From the cell containing the given text, extract its center point as (X, Y) coordinate. 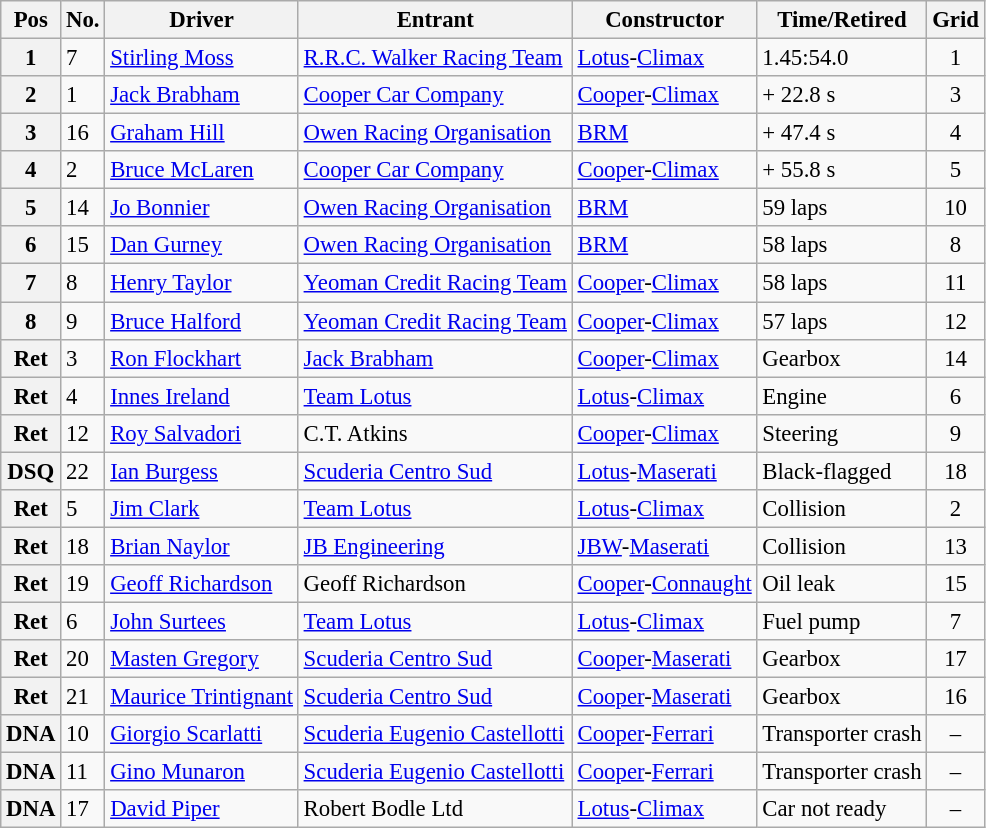
Henry Taylor (202, 283)
John Surtees (202, 621)
Ron Flockhart (202, 358)
Bruce McLaren (202, 170)
19 (83, 584)
Giorgio Scarlatti (202, 734)
Constructor (664, 20)
Maurice Trintignant (202, 697)
Innes Ireland (202, 396)
22 (83, 471)
Grid (956, 20)
Lotus-Maserati (664, 471)
Cooper-Connaught (664, 584)
Ian Burgess (202, 471)
1.45:54.0 (842, 58)
Fuel pump (842, 621)
No. (83, 20)
Bruce Halford (202, 321)
+ 22.8 s (842, 95)
DSQ (31, 471)
Dan Gurney (202, 245)
Stirling Moss (202, 58)
Engine (842, 396)
Jo Bonnier (202, 208)
Roy Salvadori (202, 433)
Pos (31, 20)
Graham Hill (202, 133)
Steering (842, 433)
Masten Gregory (202, 659)
Driver (202, 20)
JBW-Maserati (664, 546)
Oil leak (842, 584)
Time/Retired (842, 20)
Entrant (435, 20)
Brian Naylor (202, 546)
JB Engineering (435, 546)
59 laps (842, 208)
Gino Munaron (202, 772)
20 (83, 659)
+ 47.4 s (842, 133)
57 laps (842, 321)
C.T. Atkins (435, 433)
Black-flagged (842, 471)
+ 55.8 s (842, 170)
13 (956, 546)
Jim Clark (202, 509)
21 (83, 697)
R.R.C. Walker Racing Team (435, 58)
David Piper (202, 809)
Car not ready (842, 809)
Robert Bodle Ltd (435, 809)
